Return [x, y] of the center of cell containing provided text 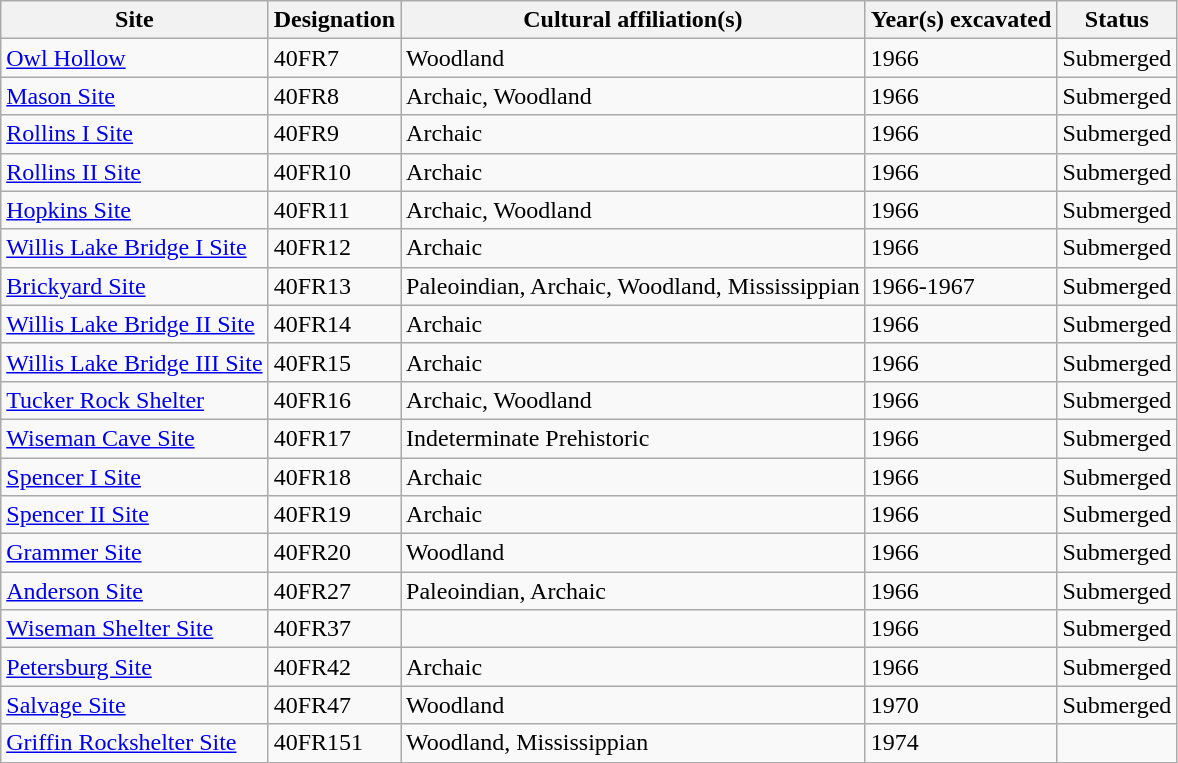
Indeterminate Prehistoric [634, 438]
40FR13 [334, 286]
Cultural affiliation(s) [634, 20]
Spencer I Site [134, 477]
40FR19 [334, 515]
40FR20 [334, 553]
Willis Lake Bridge I Site [134, 248]
40FR17 [334, 438]
Site [134, 20]
40FR14 [334, 324]
40FR37 [334, 629]
40FR47 [334, 705]
Paleoindian, Archaic, Woodland, Mississippian [634, 286]
40FR12 [334, 248]
Willis Lake Bridge III Site [134, 362]
Willis Lake Bridge II Site [134, 324]
40FR10 [334, 172]
1974 [961, 743]
1970 [961, 705]
Grammer Site [134, 553]
Rollins I Site [134, 134]
40FR9 [334, 134]
Year(s) excavated [961, 20]
Designation [334, 20]
40FR8 [334, 96]
Wiseman Cave Site [134, 438]
Woodland, Mississippian [634, 743]
Anderson Site [134, 591]
40FR15 [334, 362]
40FR151 [334, 743]
1966-1967 [961, 286]
Mason Site [134, 96]
Brickyard Site [134, 286]
Status [1117, 20]
40FR42 [334, 667]
Spencer II Site [134, 515]
Paleoindian, Archaic [634, 591]
Owl Hollow [134, 58]
40FR18 [334, 477]
40FR7 [334, 58]
Griffin Rockshelter Site [134, 743]
40FR27 [334, 591]
Salvage Site [134, 705]
40FR16 [334, 400]
Tucker Rock Shelter [134, 400]
Wiseman Shelter Site [134, 629]
Rollins II Site [134, 172]
Petersburg Site [134, 667]
40FR11 [334, 210]
Hopkins Site [134, 210]
